Return [X, Y] of the center of cell containing provided text 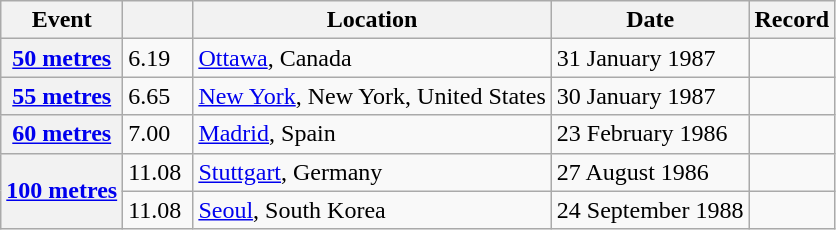
New York, New York, United States [372, 96]
31 January 1987 [650, 58]
24 September 1988 [650, 210]
6.65 [158, 96]
7.00 [158, 134]
Madrid, Spain [372, 134]
6.19 [158, 58]
30 January 1987 [650, 96]
27 August 1986 [650, 172]
Stuttgart, Germany [372, 172]
50 metres [62, 58]
Ottawa, Canada [372, 58]
60 metres [62, 134]
Date [650, 20]
55 metres [62, 96]
Seoul, South Korea [372, 210]
Record [792, 20]
Event [62, 20]
Location [372, 20]
100 metres [62, 191]
23 February 1986 [650, 134]
